Pinpoint the cell where the given text exists, returning its [X, Y] midpoint coordinate. 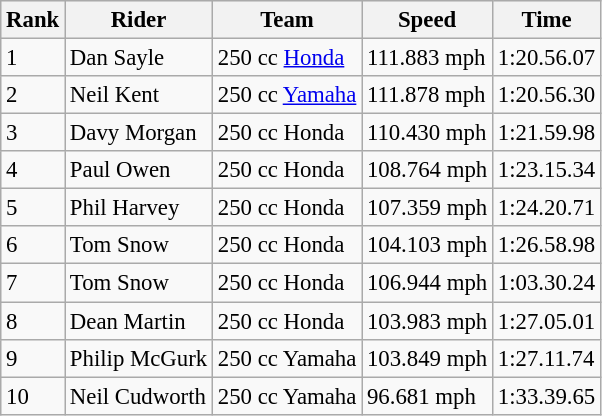
2 [33, 95]
Dan Sayle [139, 58]
Rider [139, 20]
1:03.30.24 [546, 283]
Time [546, 20]
Neil Kent [139, 95]
1:20.56.30 [546, 95]
Speed [428, 20]
111.883 mph [428, 58]
110.430 mph [428, 133]
107.359 mph [428, 208]
Neil Cudworth [139, 396]
96.681 mph [428, 396]
106.944 mph [428, 283]
Team [286, 20]
1:26.58.98 [546, 245]
7 [33, 283]
3 [33, 133]
104.103 mph [428, 245]
103.983 mph [428, 321]
1:33.39.65 [546, 396]
Davy Morgan [139, 133]
4 [33, 170]
Philip McGurk [139, 358]
5 [33, 208]
108.764 mph [428, 170]
1:20.56.07 [546, 58]
Dean Martin [139, 321]
1:24.20.71 [546, 208]
6 [33, 245]
Phil Harvey [139, 208]
103.849 mph [428, 358]
9 [33, 358]
1:27.11.74 [546, 358]
111.878 mph [428, 95]
1:27.05.01 [546, 321]
10 [33, 396]
1:21.59.98 [546, 133]
8 [33, 321]
Rank [33, 20]
1 [33, 58]
Paul Owen [139, 170]
1:23.15.34 [546, 170]
